Capture the cell that displays the provided text and extract its (X, Y) central coordinate. 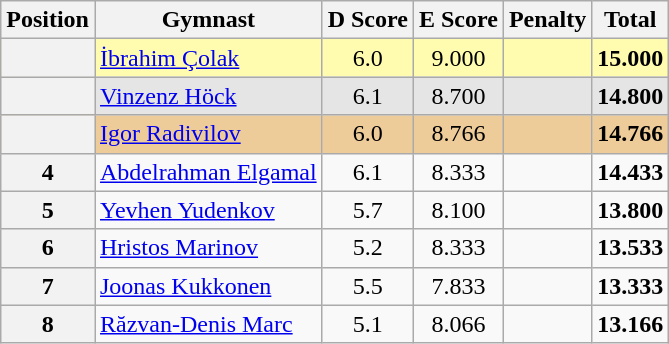
8.700 (458, 96)
7 (48, 286)
Position (48, 20)
E Score (458, 20)
8.100 (458, 210)
6 (48, 248)
14.433 (630, 172)
Abdelrahman Elgamal (208, 172)
14.800 (630, 96)
5 (48, 210)
8.766 (458, 134)
15.000 (630, 58)
4 (48, 172)
Gymnast (208, 20)
7.833 (458, 286)
Yevhen Yudenkov (208, 210)
Penalty (547, 20)
14.766 (630, 134)
5.1 (368, 324)
8 (48, 324)
Total (630, 20)
Răzvan-Denis Marc (208, 324)
5.5 (368, 286)
İbrahim Çolak (208, 58)
13.166 (630, 324)
8.066 (458, 324)
Joonas Kukkonen (208, 286)
13.800 (630, 210)
9.000 (458, 58)
13.533 (630, 248)
Vinzenz Höck (208, 96)
13.333 (630, 286)
5.2 (368, 248)
D Score (368, 20)
Igor Radivilov (208, 134)
Hristos Marinov (208, 248)
5.7 (368, 210)
